Find where the given text appears and provide that cell's center as (X, Y) coordinate. 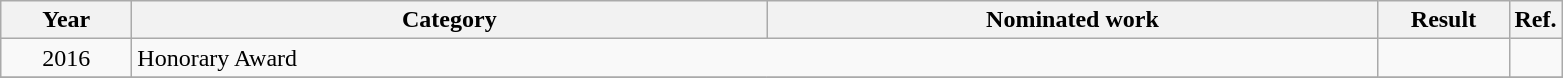
Category (450, 20)
Result (1444, 20)
2016 (66, 58)
Nominated work (1072, 20)
Ref. (1536, 20)
Year (66, 20)
Honorary Award (755, 58)
